Capture the cell that displays the provided text and extract its [X, Y] central coordinate. 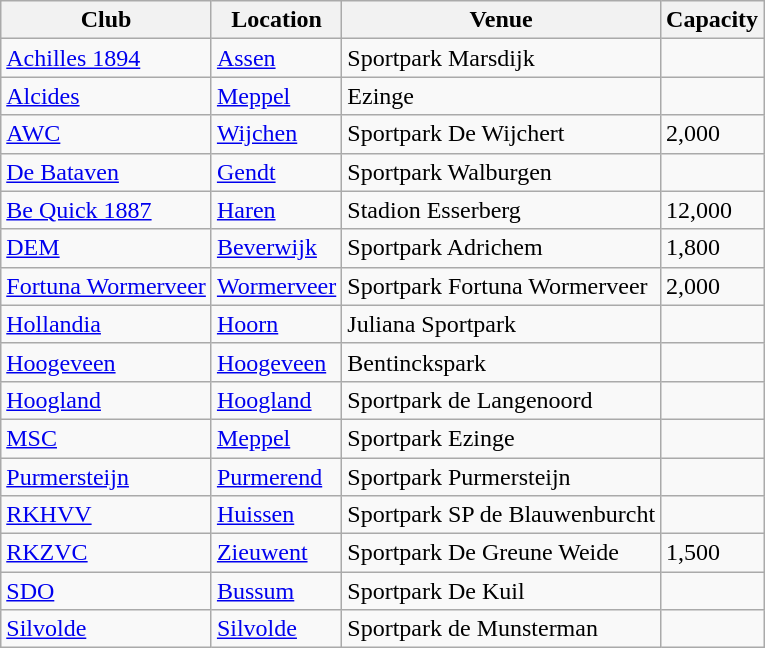
Sportpark de Munsterman [502, 629]
Purmersteijn [106, 477]
Ezinge [502, 96]
Alcides [106, 96]
AWC [106, 134]
Wijchen [276, 134]
1,800 [712, 248]
Sportpark Ezinge [502, 438]
Hoorn [276, 324]
Venue [502, 20]
MSC [106, 438]
Sportpark Purmersteijn [502, 477]
1,500 [712, 553]
Bussum [276, 591]
12,000 [712, 210]
Zieuwent [276, 553]
Purmerend [276, 477]
Juliana Sportpark [502, 324]
RKZVC [106, 553]
Sportpark De Greune Weide [502, 553]
Club [106, 20]
Achilles 1894 [106, 58]
De Bataven [106, 172]
Sportpark Walburgen [502, 172]
Stadion Esserberg [502, 210]
SDO [106, 591]
Be Quick 1887 [106, 210]
Bentinckspark [502, 362]
Hollandia [106, 324]
Haren [276, 210]
Sportpark SP de Blauwenburcht [502, 515]
Sportpark De Wijchert [502, 134]
Sportpark Fortuna Wormerveer [502, 286]
Sportpark Marsdijk [502, 58]
Capacity [712, 20]
Fortuna Wormerveer [106, 286]
Wormerveer [276, 286]
Beverwijk [276, 248]
Location [276, 20]
Huissen [276, 515]
DEM [106, 248]
Assen [276, 58]
RKHVV [106, 515]
Sportpark De Kuil [502, 591]
Gendt [276, 172]
Sportpark de Langenoord [502, 400]
Sportpark Adrichem [502, 248]
